Pinpoint the cell where the given text exists, returning its [X, Y] midpoint coordinate. 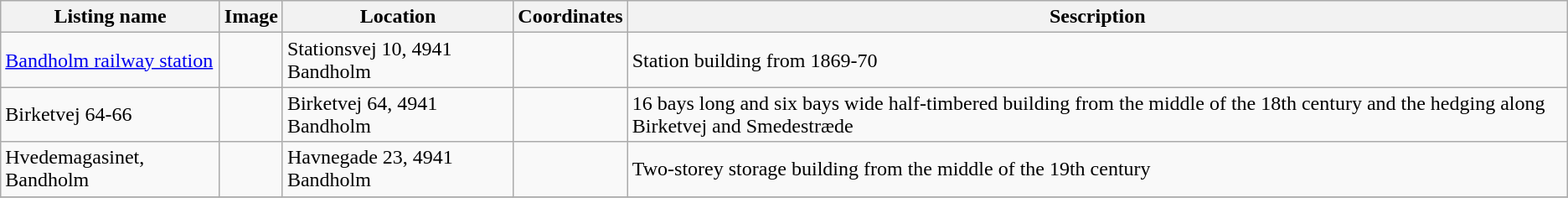
Bandholm railway station [111, 60]
Sescription [1097, 17]
Location [397, 17]
Stationsvej 10, 4941 Bandholm [397, 60]
Station building from 1869-70 [1097, 60]
Birketvej 64-66 [111, 114]
Hvedemagasinet, Bandholm [111, 169]
Image [251, 17]
Two-storey storage building from the middle of the 19th century [1097, 169]
Coordinates [570, 17]
Birketvej 64, 4941 Bandholm [397, 114]
Havnegade 23, 4941 Bandholm [397, 169]
Listing name [111, 17]
16 bays long and six bays wide half-timbered building from the middle of the 18th century and the hedging along Birketvej and Smedestræde [1097, 114]
